Determine the [x, y] coordinate at the center of the cell enclosing the given text.  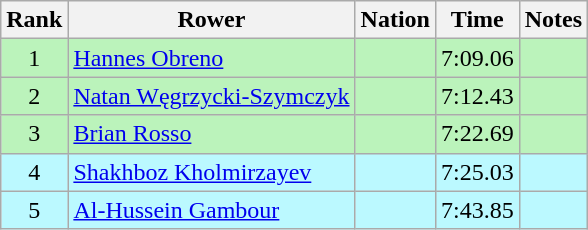
7:12.43 [477, 96]
Hannes Obreno [212, 58]
1 [34, 58]
2 [34, 96]
Shakhboz Kholmirzayev [212, 172]
7:22.69 [477, 134]
7:09.06 [477, 58]
Al-Hussein Gambour [212, 210]
7:43.85 [477, 210]
5 [34, 210]
Time [477, 20]
3 [34, 134]
Rank [34, 20]
Brian Rosso [212, 134]
4 [34, 172]
Notes [553, 20]
Nation [395, 20]
7:25.03 [477, 172]
Rower [212, 20]
Natan Węgrzycki-Szymczyk [212, 96]
